From the cell containing the given text, extract its center point as (x, y) coordinate. 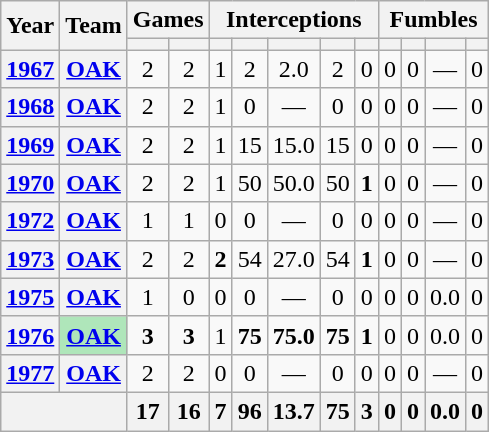
1967 (30, 69)
7 (220, 411)
Team (94, 26)
16 (188, 411)
Year (30, 26)
50.0 (294, 183)
1968 (30, 107)
75.0 (294, 335)
1977 (30, 373)
1970 (30, 183)
Interceptions (294, 20)
13.7 (294, 411)
1969 (30, 145)
15.0 (294, 145)
1975 (30, 297)
17 (148, 411)
1976 (30, 335)
Fumbles (433, 20)
1972 (30, 221)
27.0 (294, 259)
1973 (30, 259)
96 (250, 411)
2.0 (294, 69)
Games (168, 20)
